Locate the cell with the specified text and output its [x, y] center coordinate. 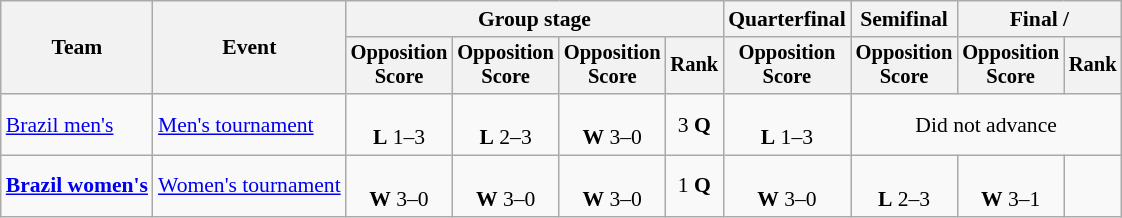
Brazil men's [77, 124]
1 Q [694, 186]
Event [250, 48]
Final / [1039, 19]
Did not advance [986, 124]
Group stage [534, 19]
W 3–1 [1010, 186]
3 Q [694, 124]
Semifinal [904, 19]
Men's tournament [250, 124]
Women's tournament [250, 186]
Quarterfinal [787, 19]
Team [77, 48]
Brazil women's [77, 186]
